Scan for the cell matching the given text and deliver its [X, Y] coordinate at center. 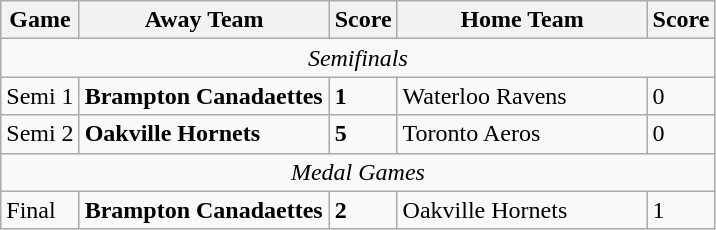
Semifinals [358, 58]
5 [363, 134]
Semi 1 [40, 96]
Final [40, 210]
Away Team [204, 20]
Home Team [522, 20]
Game [40, 20]
2 [363, 210]
Toronto Aeros [522, 134]
Waterloo Ravens [522, 96]
Semi 2 [40, 134]
Medal Games [358, 172]
